Determine the [X, Y] coordinate at the center of the cell enclosing the given text.  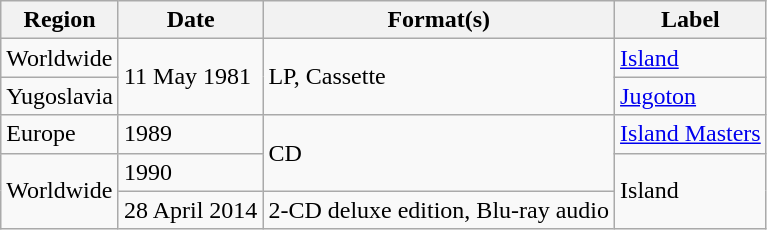
Date [190, 20]
Island Masters [691, 134]
Jugoton [691, 96]
Format(s) [439, 20]
11 May 1981 [190, 77]
LP, Cassette [439, 77]
2-CD deluxe edition, Blu-ray audio [439, 210]
Yugoslavia [60, 96]
1989 [190, 134]
Label [691, 20]
1990 [190, 172]
CD [439, 153]
Europe [60, 134]
Region [60, 20]
28 April 2014 [190, 210]
